For the text-containing cell, return its midpoint in (x, y) coordinate format. 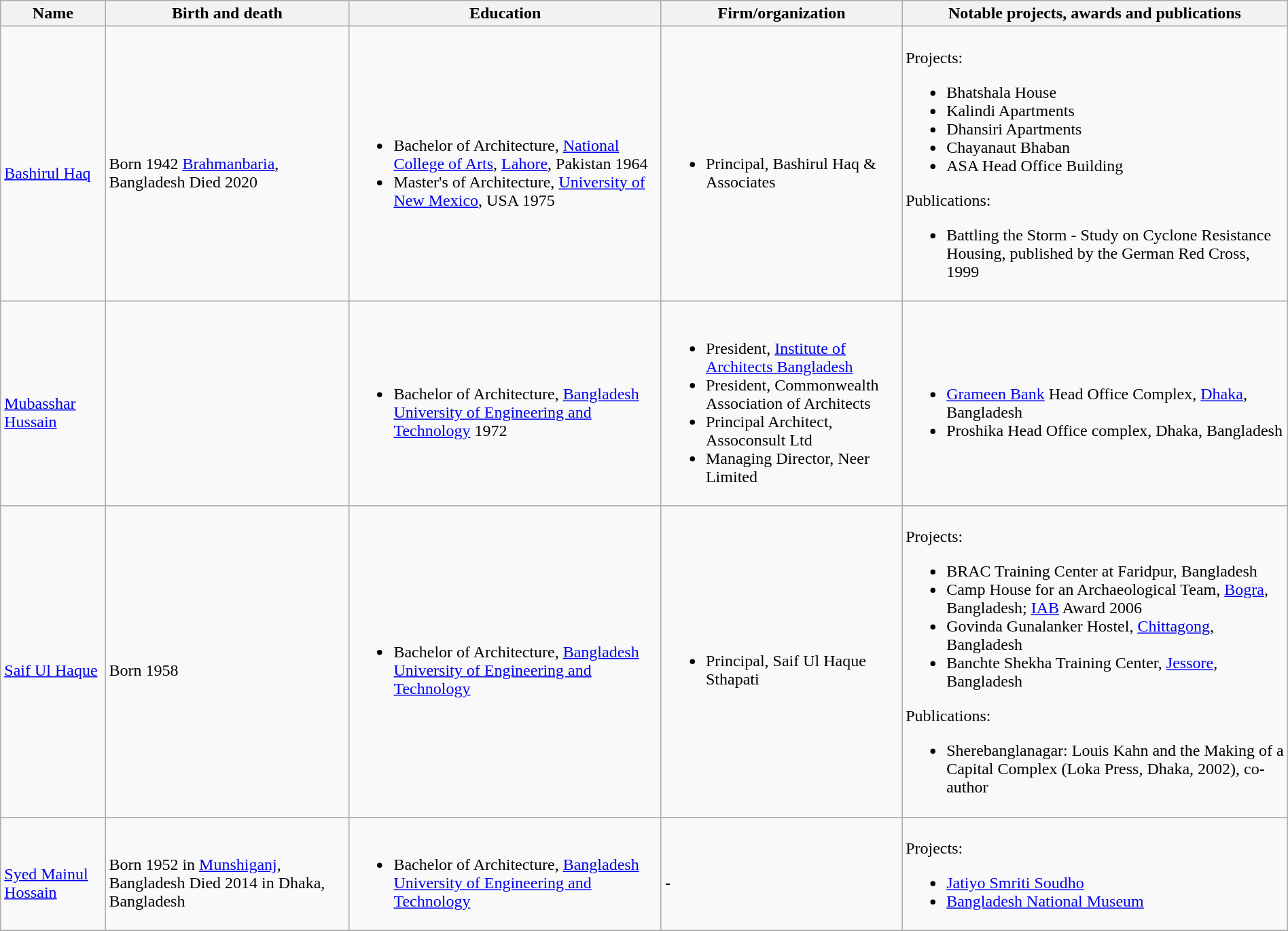
Bashirul Haq (53, 164)
Projects:Jatiyo Smriti SoudhoBangladesh National Museum (1095, 873)
Firm/organization (781, 14)
Name (53, 14)
Principal, Bashirul Haq & Associates (781, 164)
Grameen Bank Head Office Complex, Dhaka, BangladeshProshika Head Office complex, Dhaka, Bangladesh (1095, 403)
Birth and death (227, 14)
Saif Ul Haque (53, 661)
Syed Mainul Hossain (53, 873)
Bachelor of Architecture, Bangladesh University of Engineering and Technology 1972 (505, 403)
Born 1952 in Munshiganj, Bangladesh Died 2014 in Dhaka, Bangladesh (227, 873)
Mubasshar Hussain (53, 403)
Principal, Saif Ul Haque Sthapati (781, 661)
Education (505, 14)
Born 1958 (227, 661)
Bachelor of Architecture, National College of Arts, Lahore, Pakistan 1964Master's of Architecture, University of New Mexico, USA 1975 (505, 164)
Notable projects, awards and publications (1095, 14)
- (781, 873)
Born 1942 Brahmanbaria, Bangladesh Died 2020 (227, 164)
